From the cell containing the given text, extract its center point as [X, Y] coordinate. 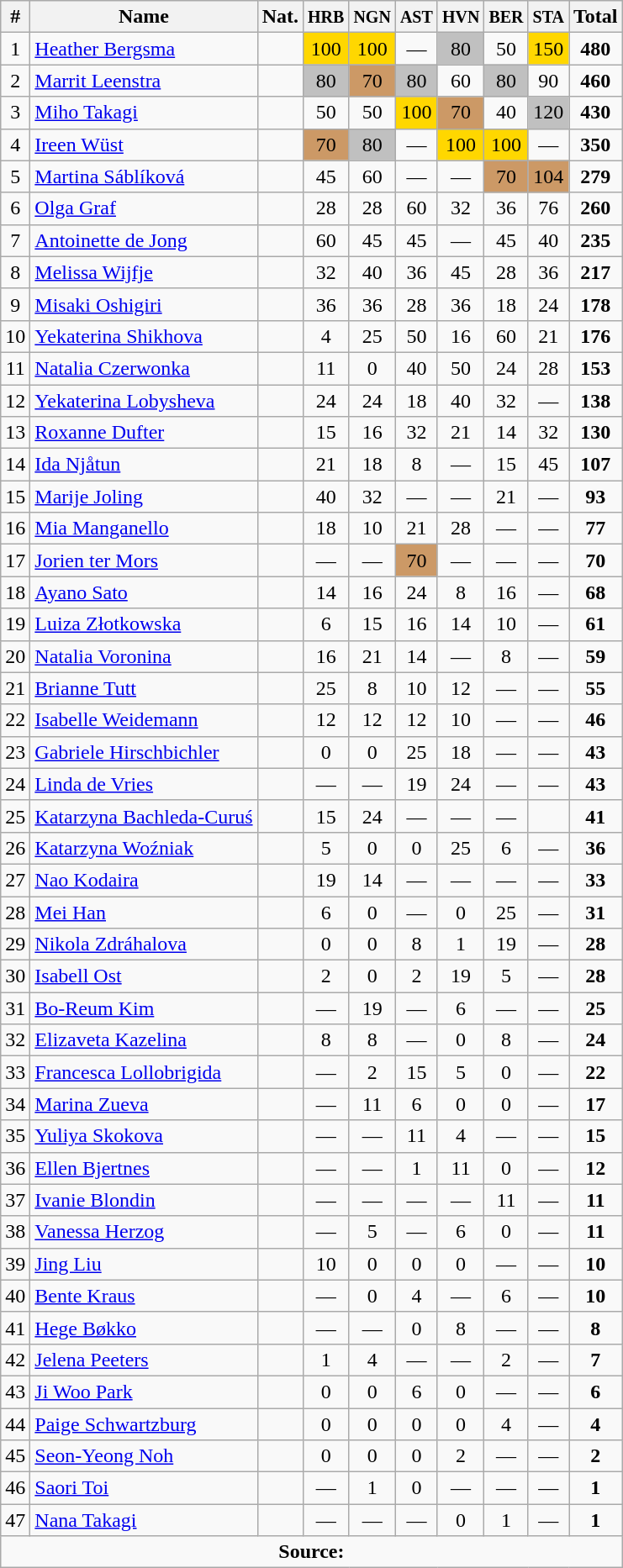
BER [506, 17]
Katarzyna Bachleda-Curuś [144, 816]
235 [596, 240]
Jing Liu [144, 1264]
30 [15, 976]
NGN [372, 17]
279 [596, 176]
Francesca Lollobrigida [144, 1072]
STA [548, 17]
37 [15, 1200]
Ellen Bjertnes [144, 1168]
Vanessa Herzog [144, 1232]
176 [596, 336]
430 [596, 113]
Seon-Yeong Noh [144, 1456]
Jorien ter Mors [144, 560]
Yekaterina Lobysheva [144, 401]
HRB [325, 17]
# [15, 17]
55 [596, 688]
29 [15, 944]
Katarzyna Woźniak [144, 848]
178 [596, 304]
Brianne Tutt [144, 688]
Gabriele Hirschbichler [144, 752]
Hege Bøkko [144, 1328]
Roxanne Dufter [144, 433]
HVN [461, 17]
Mei Han [144, 912]
Nat. [280, 17]
Marije Joling [144, 497]
Heather Bergsma [144, 49]
Marrit Leenstra [144, 81]
Natalia Voronina [144, 656]
460 [596, 81]
Nao Kodaira [144, 880]
Bo-Reum Kim [144, 1008]
260 [596, 208]
27 [15, 880]
Linda de Vries [144, 784]
153 [596, 368]
Mia Manganello [144, 529]
Ida Njåtun [144, 465]
Paige Schwartzburg [144, 1424]
Ayano Sato [144, 592]
217 [596, 272]
26 [15, 848]
Yuliya Skokova [144, 1136]
Saori Toi [144, 1488]
Luiza Złotkowska [144, 624]
Isabelle Weidemann [144, 720]
Ji Woo Park [144, 1392]
120 [548, 113]
42 [15, 1360]
Yekaterina Shikhova [144, 336]
Olga Graf [144, 208]
Miho Takagi [144, 113]
Elizaveta Kazelina [144, 1040]
107 [596, 465]
Ivanie Blondin [144, 1200]
13 [15, 433]
Bente Kraus [144, 1296]
77 [596, 529]
Martina Sáblíková [144, 176]
23 [15, 752]
Natalia Czerwonka [144, 368]
150 [548, 49]
93 [596, 497]
Nikola Zdráhalova [144, 944]
35 [15, 1136]
138 [596, 401]
AST [416, 17]
44 [15, 1424]
68 [596, 592]
Source: [311, 1552]
61 [596, 624]
Marina Zueva [144, 1104]
Nana Takagi [144, 1520]
47 [15, 1520]
350 [596, 145]
9 [15, 304]
59 [596, 656]
Isabell Ost [144, 976]
38 [15, 1232]
Antoinette de Jong [144, 240]
Jelena Peeters [144, 1360]
Melissa Wijfje [144, 272]
Ireen Wüst [144, 145]
104 [548, 176]
34 [15, 1104]
480 [596, 49]
Name [144, 17]
130 [596, 433]
Misaki Oshigiri [144, 304]
76 [548, 208]
39 [15, 1264]
Total [596, 17]
3 [15, 113]
20 [15, 656]
90 [548, 81]
